Find where the given text appears and provide that cell's center as (X, Y) coordinate. 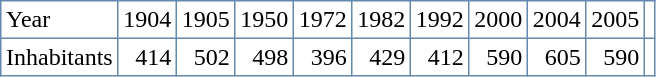
605 (556, 57)
Inhabitants (60, 57)
414 (147, 57)
1982 (381, 20)
2000 (498, 20)
1905 (205, 20)
396 (322, 57)
Year (60, 20)
1992 (439, 20)
1950 (264, 20)
2004 (556, 20)
412 (439, 57)
429 (381, 57)
1972 (322, 20)
2005 (615, 20)
502 (205, 57)
1904 (147, 20)
498 (264, 57)
